Detect which cell encompasses the target text, then output its [x, y] center coordinate. 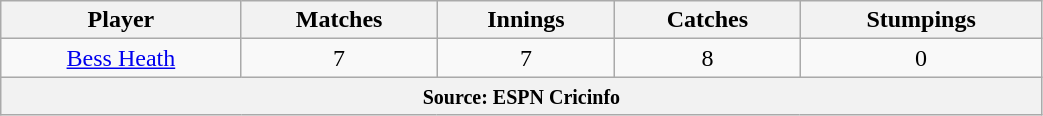
Bess Heath [121, 58]
Player [121, 20]
8 [708, 58]
0 [921, 58]
Matches [339, 20]
Source: ESPN Cricinfo [522, 96]
Catches [708, 20]
Stumpings [921, 20]
Innings [526, 20]
